Detect which cell encompasses the target text, then output its (x, y) center coordinate. 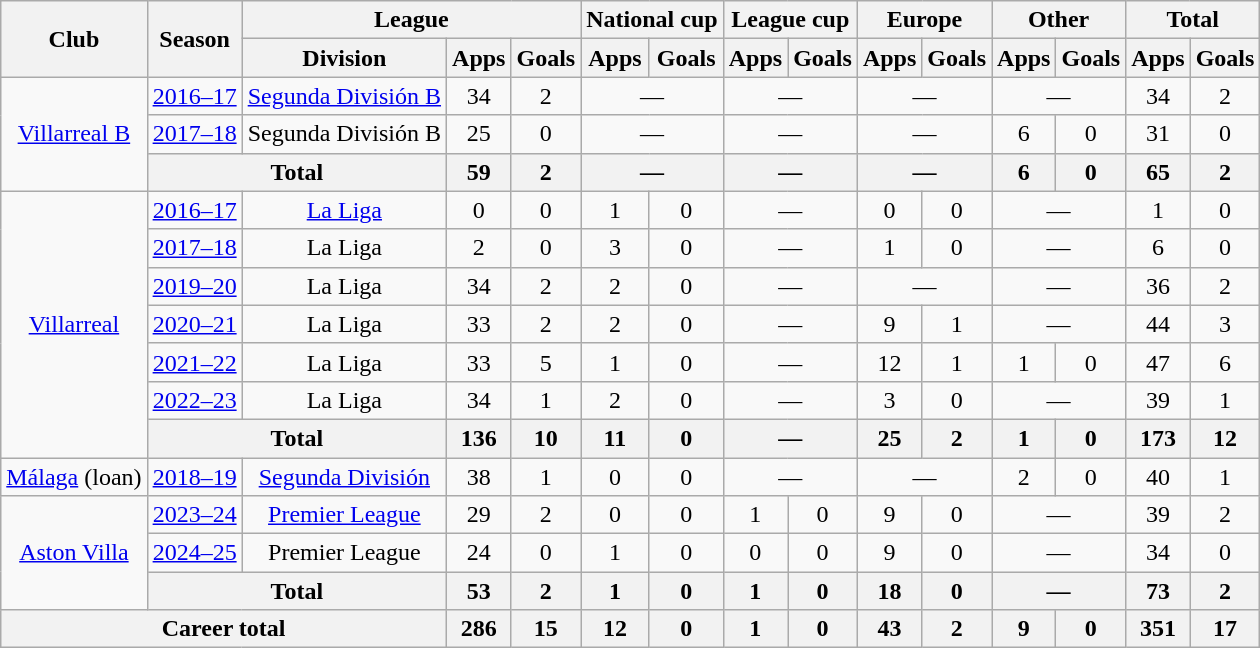
65 (1158, 172)
173 (1158, 438)
Málaga (loan) (74, 477)
Aston Villa (74, 553)
Villarreal (74, 324)
2022–23 (194, 400)
Villarreal B (74, 134)
11 (615, 438)
136 (479, 438)
53 (479, 591)
Segunda División (344, 477)
29 (479, 515)
286 (479, 629)
73 (1158, 591)
18 (889, 591)
League (412, 20)
5 (546, 362)
2021–22 (194, 362)
38 (479, 477)
24 (479, 553)
43 (889, 629)
Division (344, 58)
2018–19 (194, 477)
47 (1158, 362)
Other (1059, 20)
59 (479, 172)
44 (1158, 324)
Career total (224, 629)
Club (74, 39)
National cup (652, 20)
2023–24 (194, 515)
2019–20 (194, 286)
31 (1158, 134)
351 (1158, 629)
Season (194, 39)
40 (1158, 477)
36 (1158, 286)
Europe (924, 20)
2024–25 (194, 553)
15 (546, 629)
17 (1225, 629)
League cup (790, 20)
10 (546, 438)
2020–21 (194, 324)
